Provide the [X, Y] coordinate of the cell's center where the given text is located.  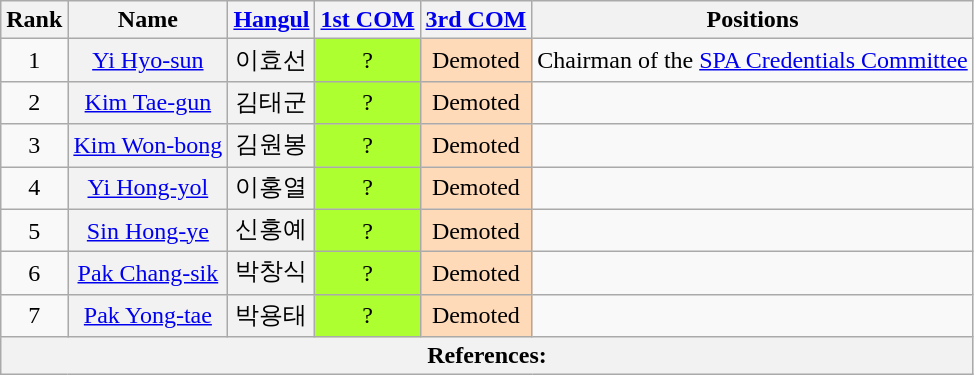
Rank [34, 20]
Hangul [272, 20]
Yi Hyo-sun [148, 60]
5 [34, 230]
Positions [752, 20]
7 [34, 316]
김원봉 [272, 146]
1st COM [368, 20]
Sin Hong-ye [148, 230]
6 [34, 274]
1 [34, 60]
References: [487, 356]
박용태 [272, 316]
Kim Tae-gun [148, 102]
3rd COM [476, 20]
박창식 [272, 274]
2 [34, 102]
이효선 [272, 60]
김태군 [272, 102]
Chairman of the SPA Credentials Committee [752, 60]
4 [34, 188]
신홍예 [272, 230]
Yi Hong-yol [148, 188]
이홍열 [272, 188]
Name [148, 20]
Kim Won-bong [148, 146]
Pak Yong-tae [148, 316]
3 [34, 146]
Pak Chang-sik [148, 274]
